For the text-containing cell, return its midpoint in [x, y] coordinate format. 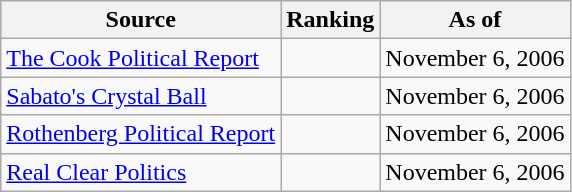
Source [141, 20]
Rothenberg Political Report [141, 134]
Ranking [330, 20]
Sabato's Crystal Ball [141, 96]
As of [475, 20]
Real Clear Politics [141, 172]
The Cook Political Report [141, 58]
